Determine the (X, Y) coordinate at the center of the cell enclosing the given text.  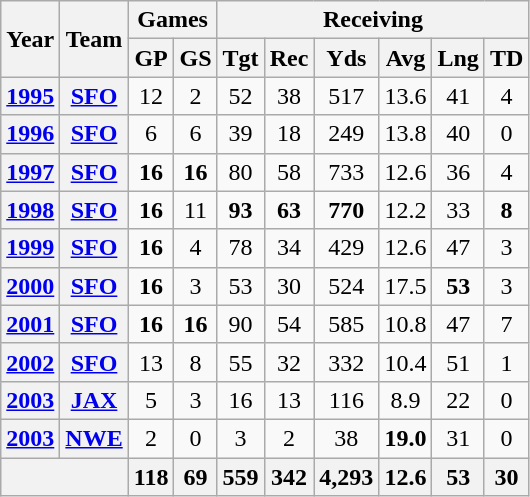
11 (196, 210)
54 (289, 324)
Rec (289, 58)
51 (458, 362)
78 (240, 248)
1998 (30, 210)
332 (346, 362)
17.5 (406, 286)
JAX (94, 400)
40 (458, 134)
34 (289, 248)
93 (240, 210)
36 (458, 172)
342 (289, 477)
2001 (30, 324)
Yds (346, 58)
733 (346, 172)
4,293 (346, 477)
517 (346, 96)
63 (289, 210)
13.8 (406, 134)
80 (240, 172)
NWE (94, 438)
Tgt (240, 58)
Year (30, 39)
2002 (30, 362)
33 (458, 210)
118 (151, 477)
39 (240, 134)
Avg (406, 58)
1999 (30, 248)
18 (289, 134)
69 (196, 477)
5 (151, 400)
22 (458, 400)
TD (506, 58)
1996 (30, 134)
116 (346, 400)
13.6 (406, 96)
19.0 (406, 438)
Team (94, 39)
8.9 (406, 400)
GP (151, 58)
1997 (30, 172)
Lng (458, 58)
249 (346, 134)
58 (289, 172)
1995 (30, 96)
52 (240, 96)
524 (346, 286)
10.8 (406, 324)
41 (458, 96)
10.4 (406, 362)
90 (240, 324)
1 (506, 362)
2000 (30, 286)
31 (458, 438)
12.2 (406, 210)
770 (346, 210)
32 (289, 362)
429 (346, 248)
12 (151, 96)
7 (506, 324)
Receiving (373, 20)
585 (346, 324)
55 (240, 362)
GS (196, 58)
Games (172, 20)
559 (240, 477)
